Search for the cell housing the specified text and yield its [X, Y] center coordinate. 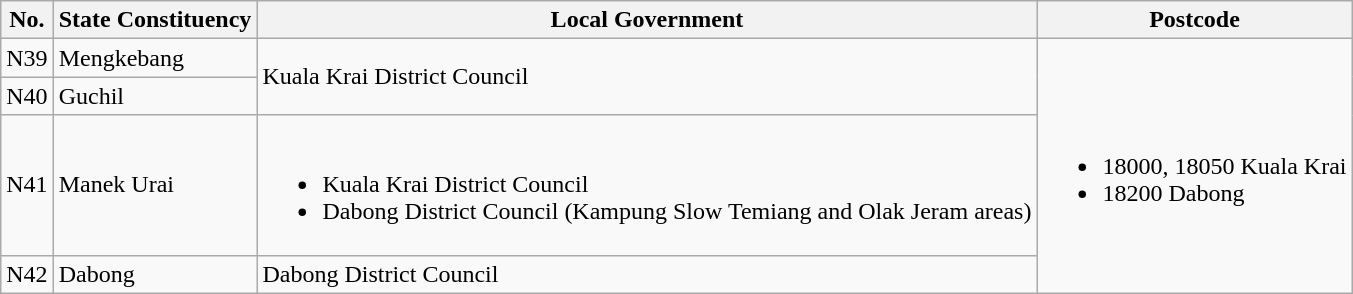
N39 [27, 58]
Mengkebang [155, 58]
Kuala Krai District Council [647, 77]
N40 [27, 96]
State Constituency [155, 20]
18000, 18050 Kuala Krai18200 Dabong [1194, 166]
Dabong District Council [647, 274]
N42 [27, 274]
No. [27, 20]
Guchil [155, 96]
Local Government [647, 20]
Kuala Krai District CouncilDabong District Council (Kampung Slow Temiang and Olak Jeram areas) [647, 185]
Dabong [155, 274]
N41 [27, 185]
Postcode [1194, 20]
Manek Urai [155, 185]
